Identify which cell holds the provided text, then report its [x, y] central coordinate. 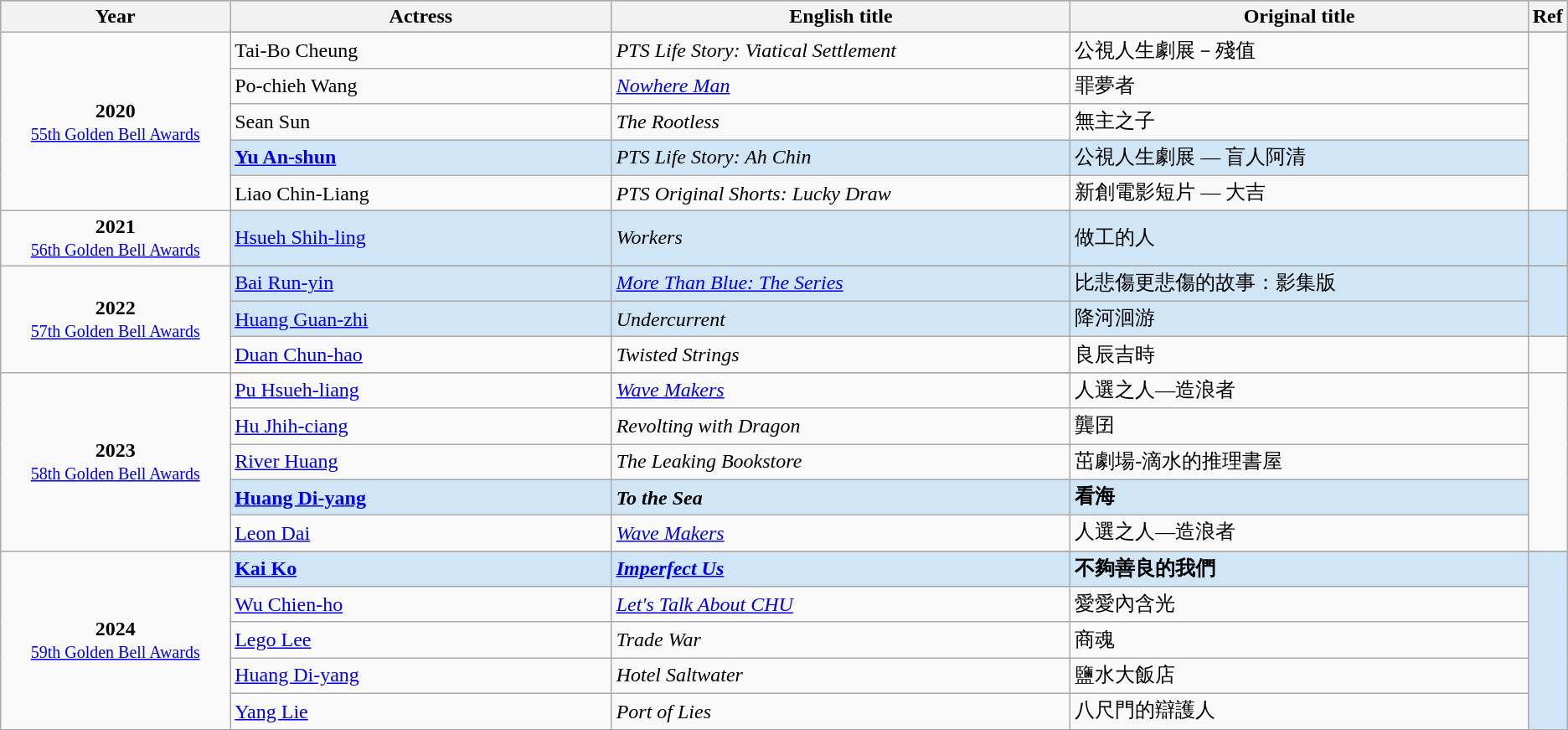
Yu An-shun [420, 158]
看海 [1299, 498]
Wu Chien-ho [420, 605]
Hotel Saltwater [841, 676]
Port of Lies [841, 711]
Po-chieh Wang [420, 85]
罪夢者 [1299, 85]
River Huang [420, 463]
Twisted Strings [841, 355]
公視人生劇展－殘值 [1299, 50]
愛愛內含光 [1299, 605]
Year [116, 17]
Tai-Bo Cheung [420, 50]
不夠善良的我們 [1299, 568]
Undercurrent [841, 318]
2021 56th Golden Bell Awards [116, 238]
Leon Dai [420, 533]
降河洄游 [1299, 318]
Ref [1548, 17]
Imperfect Us [841, 568]
PTS Original Shorts: Lucky Draw [841, 193]
Lego Lee [420, 640]
Revolting with Dragon [841, 426]
鹽水大飯店 [1299, 676]
Workers [841, 238]
Trade War [841, 640]
Bai Run-yin [420, 283]
比悲傷更悲傷的故事：影集版 [1299, 283]
Huang Guan-zhi [420, 318]
Original title [1299, 17]
八尺門的辯護人 [1299, 711]
English title [841, 17]
茁劇場-滴水的推理書屋 [1299, 463]
Duan Chun-hao [420, 355]
2022 57th Golden Bell Awards [116, 319]
公視人生劇展 — 盲人阿清 [1299, 158]
More Than Blue: The Series [841, 283]
商魂 [1299, 640]
良辰吉時 [1299, 355]
龔囝 [1299, 426]
PTS Life Story: Ah Chin [841, 158]
Hu Jhih-ciang [420, 426]
PTS Life Story: Viatical Settlement [841, 50]
新創電影短片 — 大吉 [1299, 193]
Sean Sun [420, 122]
Pu Hsueh-liang [420, 391]
Let's Talk About CHU [841, 605]
Actress [420, 17]
做工的人 [1299, 238]
Liao Chin-Liang [420, 193]
2020 55th Golden Bell Awards [116, 122]
The Leaking Bookstore [841, 463]
Hsueh Shih-ling [420, 238]
The Rootless [841, 122]
無主之子 [1299, 122]
Nowhere Man [841, 85]
Yang Lie [420, 711]
Kai Ko [420, 568]
2023 58th Golden Bell Awards [116, 461]
2024 59th Golden Bell Awards [116, 640]
To the Sea [841, 498]
